Pinpoint the cell where the given text exists, returning its (x, y) midpoint coordinate. 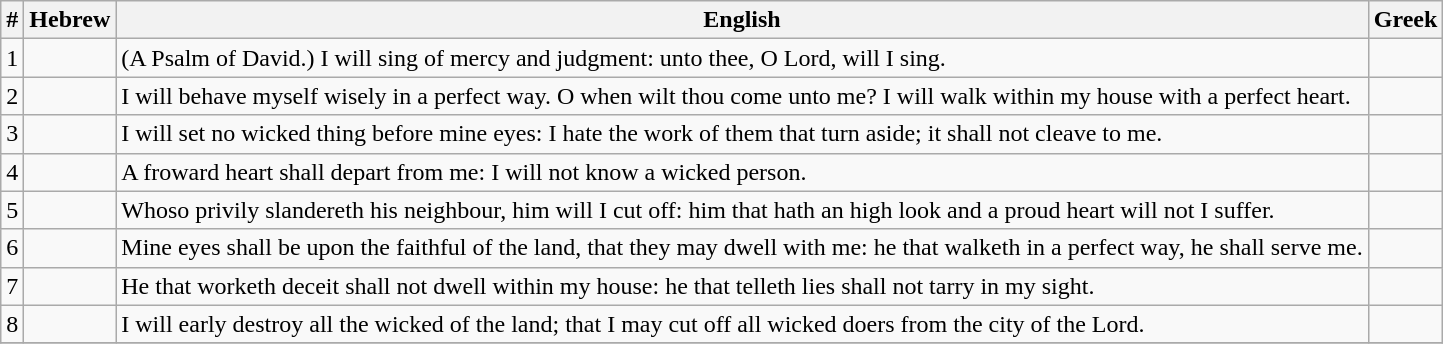
5 (12, 210)
7 (12, 286)
A froward heart shall depart from me: I will not know a wicked person. (742, 172)
# (12, 20)
Whoso privily slandereth his neighbour, him will I cut off: him that hath an high look and a proud heart will not I suffer. (742, 210)
He that worketh deceit shall not dwell within my house: he that telleth lies shall not tarry in my sight. (742, 286)
I will early destroy all the wicked of the land; that I may cut off all wicked doers from the city of the Lord. (742, 324)
3 (12, 134)
Hebrew (70, 20)
8 (12, 324)
(A Psalm of David.) I will sing of mercy and judgment: unto thee, O Lord, will I sing. (742, 58)
Greek (1406, 20)
English (742, 20)
4 (12, 172)
6 (12, 248)
I will behave myself wisely in a perfect way. O when wilt thou come unto me? I will walk within my house with a perfect heart. (742, 96)
2 (12, 96)
Mine eyes shall be upon the faithful of the land, that they may dwell with me: he that walketh in a perfect way, he shall serve me. (742, 248)
I will set no wicked thing before mine eyes: I hate the work of them that turn aside; it shall not cleave to me. (742, 134)
1 (12, 58)
